Capture the cell that displays the provided text and extract its [x, y] central coordinate. 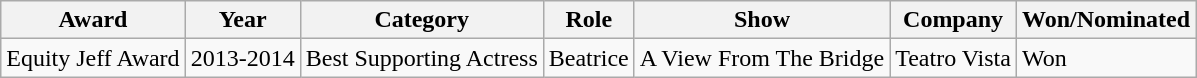
Beatrice [588, 58]
Award [93, 20]
Role [588, 20]
A View From The Bridge [762, 58]
Category [422, 20]
Equity Jeff Award [93, 58]
Won/Nominated [1106, 20]
Company [954, 20]
Show [762, 20]
Teatro Vista [954, 58]
2013-2014 [242, 58]
Best Supporting Actress [422, 58]
Won [1106, 58]
Year [242, 20]
